From the cell containing the given text, extract its center point as [x, y] coordinate. 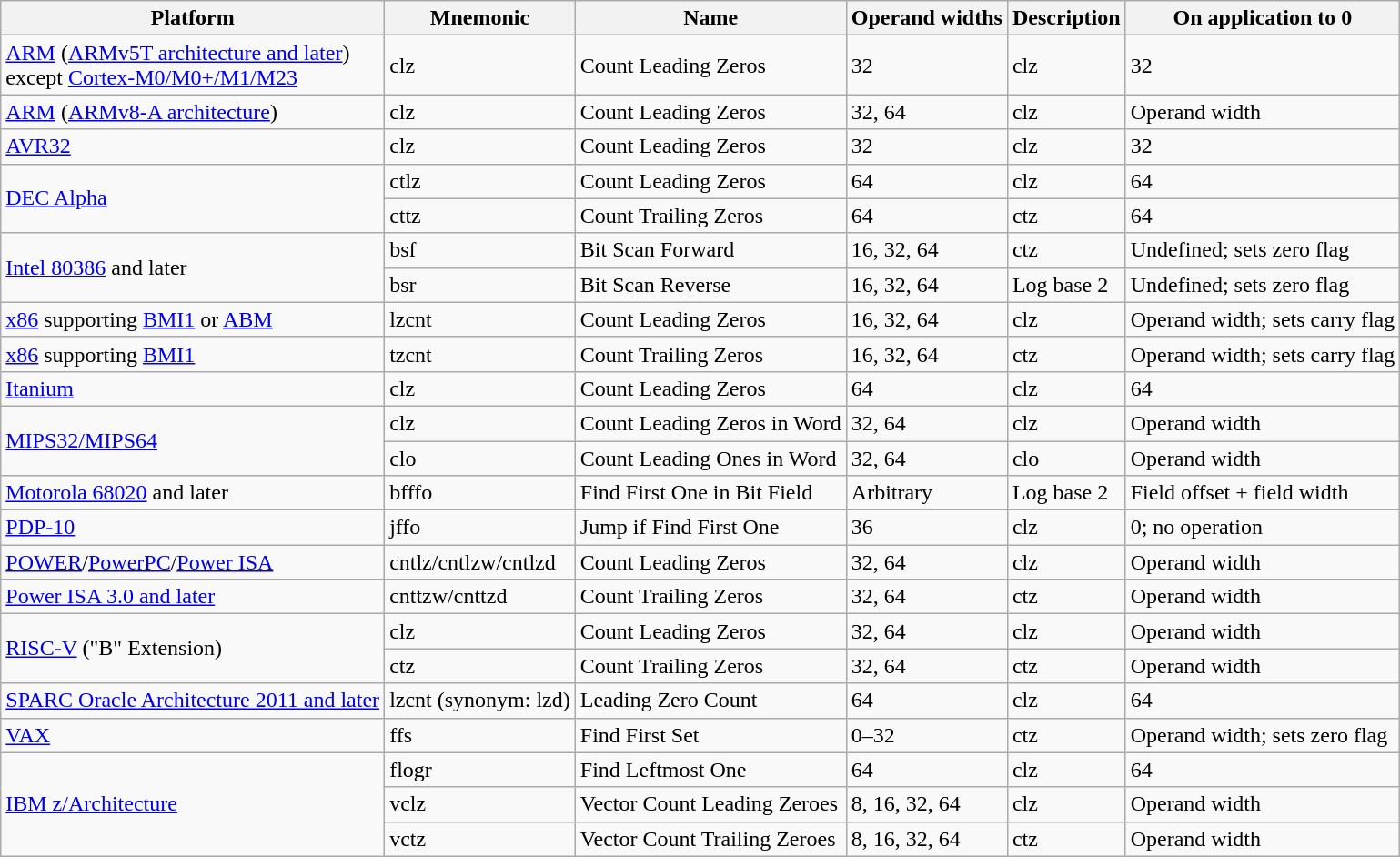
Intel 80386 and later [193, 267]
Jump if Find First One [710, 528]
On application to 0 [1263, 18]
36 [926, 528]
Power ISA 3.0 and later [193, 597]
Leading Zero Count [710, 701]
cttz [480, 216]
bsf [480, 250]
Operand widths [926, 18]
Find First One in Bit Field [710, 493]
Mnemonic [480, 18]
ctlz [480, 181]
vctz [480, 839]
Vector Count Leading Zeroes [710, 804]
Platform [193, 18]
Arbitrary [926, 493]
AVR32 [193, 146]
lzcnt [480, 319]
lzcnt (synonym: lzd) [480, 701]
Count Leading Zeros in Word [710, 423]
Name [710, 18]
bfffo [480, 493]
DEC Alpha [193, 198]
x86 supporting BMI1 [193, 354]
Bit Scan Forward [710, 250]
flogr [480, 770]
ffs [480, 735]
Find Leftmost One [710, 770]
Itanium [193, 388]
Field offset + field width [1263, 493]
Motorola 68020 and later [193, 493]
Find First Set [710, 735]
Bit Scan Reverse [710, 285]
cnttzw/cnttzd [480, 597]
bsr [480, 285]
Count Leading Ones in Word [710, 458]
MIPS32/MIPS64 [193, 440]
0; no operation [1263, 528]
ARM (ARMv8-A architecture) [193, 112]
x86 supporting BMI1 or ABM [193, 319]
0–32 [926, 735]
IBM z/Architecture [193, 804]
Description [1066, 18]
VAX [193, 735]
vclz [480, 804]
ARM (ARMv5T architecture and later)except Cortex-M0/M0+/M1/M23 [193, 66]
Operand width; sets zero flag [1263, 735]
tzcnt [480, 354]
RISC-V ("B" Extension) [193, 649]
POWER/PowerPC/Power ISA [193, 562]
jffo [480, 528]
SPARC Oracle Architecture 2011 and later [193, 701]
PDP-10 [193, 528]
cntlz/cntlzw/cntlzd [480, 562]
Vector Count Trailing Zeroes [710, 839]
